Scan for the cell matching the given text and deliver its (x, y) coordinate at center. 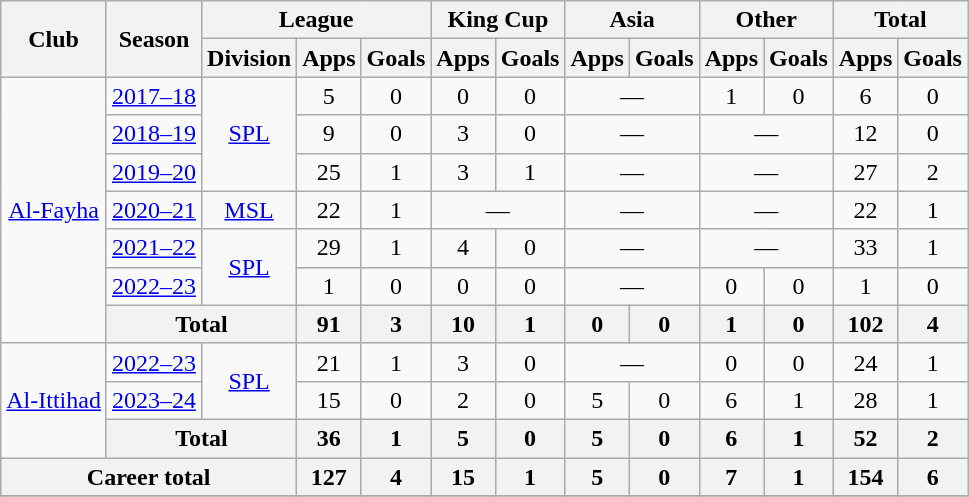
28 (865, 400)
21 (329, 362)
154 (865, 477)
2023–24 (154, 400)
7 (731, 477)
52 (865, 438)
27 (865, 172)
Club (54, 39)
2017–18 (154, 96)
102 (865, 324)
29 (329, 248)
Asia (632, 20)
2019–20 (154, 172)
2020–21 (154, 210)
2021–22 (154, 248)
Al-Ittihad (54, 400)
127 (329, 477)
9 (329, 134)
Season (154, 39)
33 (865, 248)
10 (463, 324)
League (316, 20)
12 (865, 134)
Career total (149, 477)
2018–19 (154, 134)
36 (329, 438)
Al-Fayha (54, 210)
MSL (250, 210)
King Cup (498, 20)
Division (250, 58)
24 (865, 362)
91 (329, 324)
25 (329, 172)
Other (766, 20)
